Search for the cell housing the specified text and yield its (x, y) center coordinate. 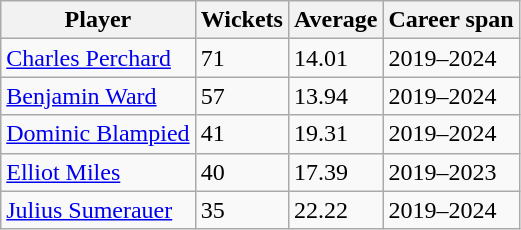
35 (242, 210)
41 (242, 134)
71 (242, 58)
Elliot Miles (98, 172)
22.22 (336, 210)
19.31 (336, 134)
40 (242, 172)
Julius Sumerauer (98, 210)
57 (242, 96)
17.39 (336, 172)
2019–2023 (451, 172)
Player (98, 20)
Dominic Blampied (98, 134)
Benjamin Ward (98, 96)
13.94 (336, 96)
Wickets (242, 20)
Career span (451, 20)
14.01 (336, 58)
Average (336, 20)
Charles Perchard (98, 58)
